For the text-containing cell, return its midpoint in [x, y] coordinate format. 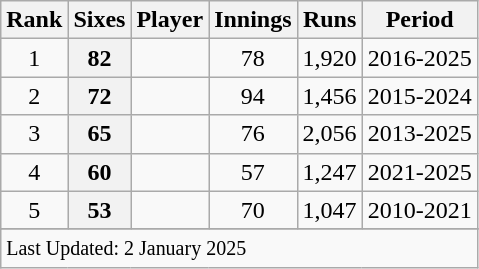
1,920 [330, 58]
76 [253, 134]
60 [100, 172]
94 [253, 96]
2 [34, 96]
Player [170, 20]
Period [420, 20]
Runs [330, 20]
2010-2021 [420, 210]
3 [34, 134]
2016-2025 [420, 58]
82 [100, 58]
5 [34, 210]
2015-2024 [420, 96]
1 [34, 58]
1,247 [330, 172]
2021-2025 [420, 172]
57 [253, 172]
70 [253, 210]
4 [34, 172]
65 [100, 134]
1,047 [330, 210]
53 [100, 210]
72 [100, 96]
Rank [34, 20]
78 [253, 58]
Sixes [100, 20]
2,056 [330, 134]
Innings [253, 20]
Last Updated: 2 January 2025 [239, 248]
2013-2025 [420, 134]
1,456 [330, 96]
